Output the [x, y] coordinate of the center of the cell containing the given text.  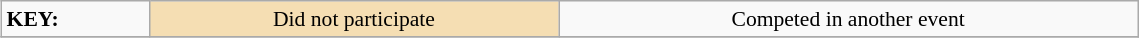
Did not participate [354, 19]
Competed in another event [848, 19]
KEY: [76, 19]
